Provide the [X, Y] coordinate of the cell's center where the given text is located.  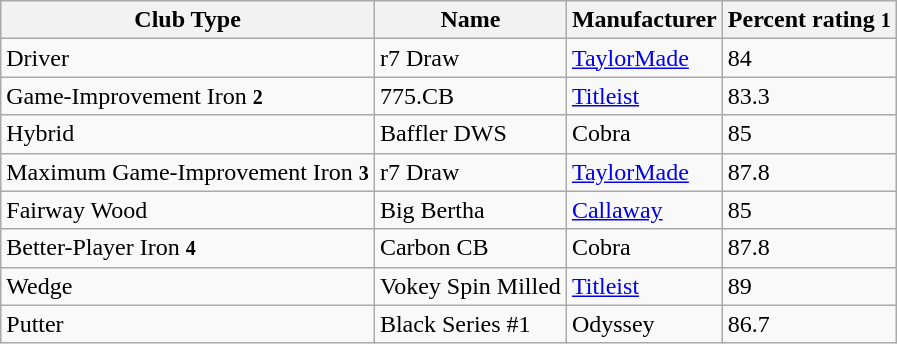
84 [809, 58]
86.7 [809, 324]
Club Type [188, 20]
83.3 [809, 96]
Callaway [644, 210]
89 [809, 286]
Name [470, 20]
Wedge [188, 286]
Odyssey [644, 324]
Better-Player Iron 4 [188, 248]
775.CB [470, 96]
Percent rating 1 [809, 20]
Fairway Wood [188, 210]
Maximum Game-Improvement Iron 3 [188, 172]
Baffler DWS [470, 134]
Hybrid [188, 134]
Putter [188, 324]
Driver [188, 58]
Black Series #1 [470, 324]
Big Bertha [470, 210]
Carbon CB [470, 248]
Game-Improvement Iron 2 [188, 96]
Manufacturer [644, 20]
Vokey Spin Milled [470, 286]
